Return the (x, y) coordinate for the center point of the cell that contains the specified text.  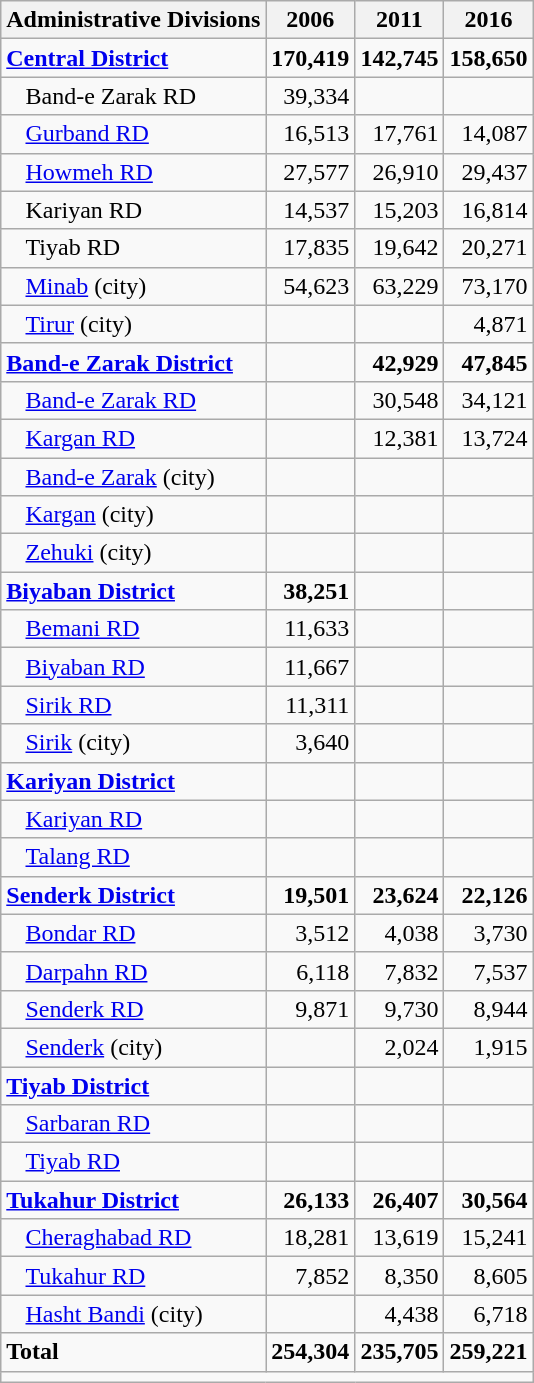
8,350 (400, 1276)
39,334 (310, 96)
Kargan RD (134, 438)
7,852 (310, 1276)
19,642 (400, 248)
9,730 (400, 1009)
Zehuki (city) (134, 553)
Tiyab District (134, 1085)
19,501 (310, 895)
47,845 (488, 362)
Band-e Zarak District (134, 362)
15,241 (488, 1238)
7,537 (488, 971)
73,170 (488, 286)
Howmeh RD (134, 172)
Bondar RD (134, 933)
3,640 (310, 743)
Senderk District (134, 895)
Kariyan District (134, 781)
26,407 (400, 1200)
Bemani RD (134, 629)
14,087 (488, 134)
Administrative Divisions (134, 20)
158,650 (488, 58)
18,281 (310, 1238)
27,577 (310, 172)
254,304 (310, 1352)
Tukahur District (134, 1200)
2016 (488, 20)
Band-e Zarak (city) (134, 477)
63,229 (400, 286)
170,419 (310, 58)
Gurband RD (134, 134)
15,203 (400, 210)
16,814 (488, 210)
Tirur (city) (134, 324)
20,271 (488, 248)
Central District (134, 58)
Senderk (city) (134, 1047)
Hasht Bandi (city) (134, 1314)
30,548 (400, 400)
23,624 (400, 895)
Sirik (city) (134, 743)
34,121 (488, 400)
16,513 (310, 134)
9,871 (310, 1009)
2011 (400, 20)
Talang RD (134, 857)
Senderk RD (134, 1009)
12,381 (400, 438)
54,623 (310, 286)
4,038 (400, 933)
13,724 (488, 438)
4,871 (488, 324)
1,915 (488, 1047)
6,118 (310, 971)
Tukahur RD (134, 1276)
Sirik RD (134, 705)
142,745 (400, 58)
Kargan (city) (134, 515)
6,718 (488, 1314)
Cheraghabad RD (134, 1238)
235,705 (400, 1352)
38,251 (310, 591)
22,126 (488, 895)
7,832 (400, 971)
Minab (city) (134, 286)
8,944 (488, 1009)
11,633 (310, 629)
17,761 (400, 134)
4,438 (400, 1314)
Darpahn RD (134, 971)
29,437 (488, 172)
Sarbaran RD (134, 1124)
26,910 (400, 172)
26,133 (310, 1200)
2,024 (400, 1047)
Total (134, 1352)
8,605 (488, 1276)
3,730 (488, 933)
42,929 (400, 362)
13,619 (400, 1238)
14,537 (310, 210)
11,667 (310, 667)
30,564 (488, 1200)
11,311 (310, 705)
2006 (310, 20)
3,512 (310, 933)
17,835 (310, 248)
Biyaban District (134, 591)
259,221 (488, 1352)
Biyaban RD (134, 667)
